Return the [X, Y] coordinate for the center point of the cell that contains the specified text.  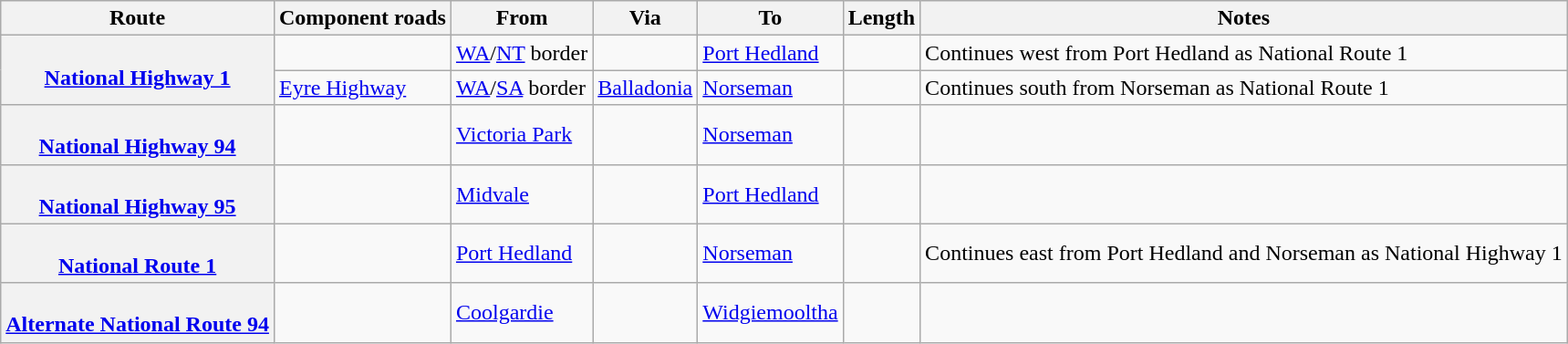
Alternate National Route 94 [138, 312]
To [770, 18]
Notes [1244, 18]
Balladonia [646, 88]
Coolgardie [522, 312]
National Highway 1 [138, 70]
From [522, 18]
Midvale [522, 193]
Widgiemooltha [770, 312]
Continues east from Port Hedland and Norseman as National Highway 1 [1244, 254]
Length [881, 18]
Continues west from Port Hedland as National Route 1 [1244, 53]
Victoria Park [522, 135]
Route [138, 18]
WA/NT border [522, 53]
National Route 1 [138, 254]
National Highway 95 [138, 193]
National Highway 94 [138, 135]
Continues south from Norseman as National Route 1 [1244, 88]
Via [646, 18]
Eyre Highway [362, 88]
WA/SA border [522, 88]
Component roads [362, 18]
